Scan for the cell matching the given text and deliver its [x, y] coordinate at center. 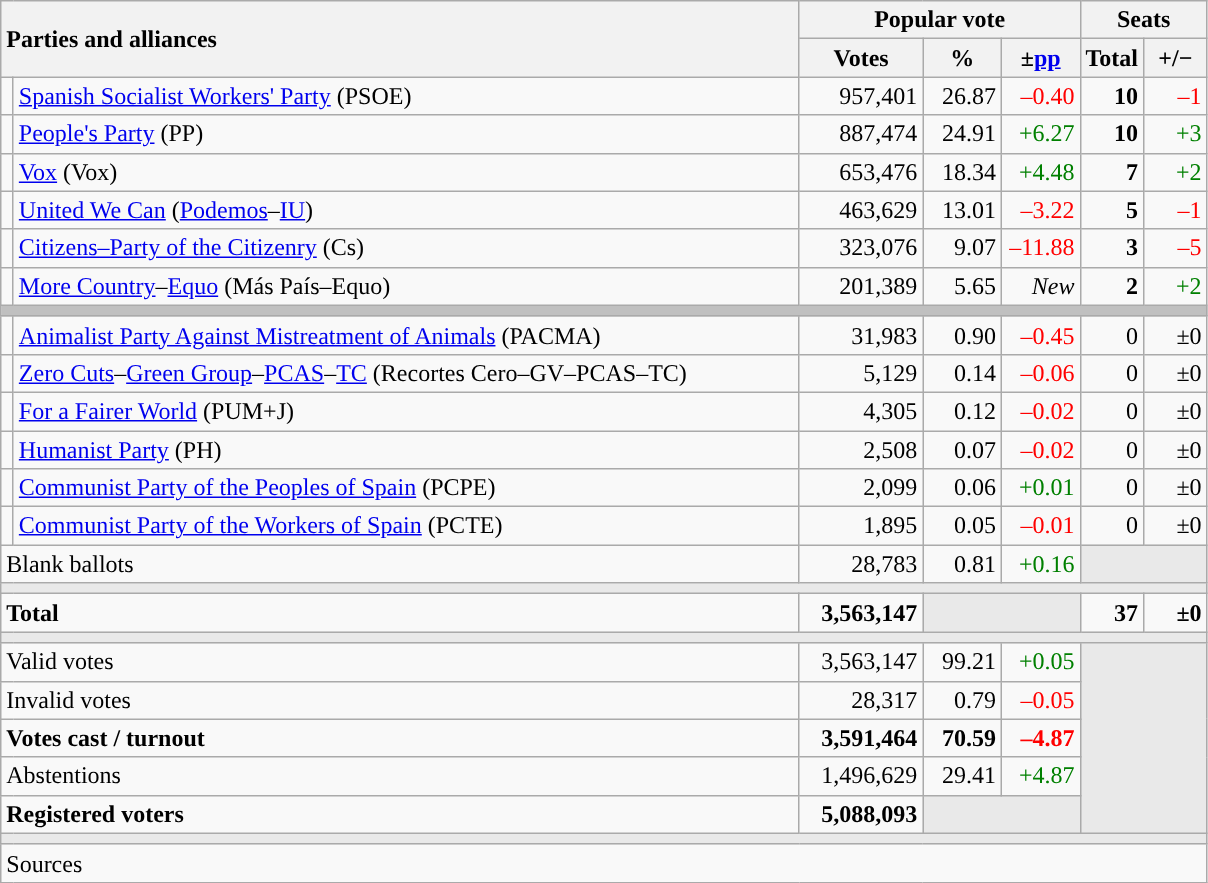
People's Party (PP) [406, 134]
New [1040, 286]
0.07 [962, 449]
United We Can (Podemos–IU) [406, 210]
Communist Party of the Workers of Spain (PCTE) [406, 526]
More Country–Equo (Más País–Equo) [406, 286]
–0.01 [1040, 526]
29.41 [962, 776]
0.90 [962, 335]
13.01 [962, 210]
3 [1112, 248]
+0.01 [1040, 488]
0.05 [962, 526]
–0.05 [1040, 700]
–3.22 [1040, 210]
4,305 [861, 411]
+0.05 [1040, 662]
0.12 [962, 411]
Parties and alliances [400, 39]
–5 [1176, 248]
70.59 [962, 738]
Registered voters [400, 814]
24.91 [962, 134]
7 [1112, 172]
0.79 [962, 700]
Invalid votes [400, 700]
5,129 [861, 373]
28,317 [861, 700]
37 [1112, 613]
Votes cast / turnout [400, 738]
–0.45 [1040, 335]
Animalist Party Against Mistreatment of Animals (PACMA) [406, 335]
+6.27 [1040, 134]
0.14 [962, 373]
0.81 [962, 564]
Vox (Vox) [406, 172]
+4.48 [1040, 172]
–4.87 [1040, 738]
Blank ballots [400, 564]
±pp [1040, 58]
99.21 [962, 662]
0.06 [962, 488]
31,983 [861, 335]
1,496,629 [861, 776]
18.34 [962, 172]
26.87 [962, 96]
+3 [1176, 134]
+0.16 [1040, 564]
201,389 [861, 286]
Communist Party of the Peoples of Spain (PCPE) [406, 488]
1,895 [861, 526]
Citizens–Party of the Citizenry (Cs) [406, 248]
653,476 [861, 172]
28,783 [861, 564]
323,076 [861, 248]
Sources [604, 863]
5,088,093 [861, 814]
463,629 [861, 210]
–0.40 [1040, 96]
957,401 [861, 96]
5 [1112, 210]
Valid votes [400, 662]
+/− [1176, 58]
Abstentions [400, 776]
3,591,464 [861, 738]
% [962, 58]
2,099 [861, 488]
2 [1112, 286]
Zero Cuts–Green Group–PCAS–TC (Recortes Cero–GV–PCAS–TC) [406, 373]
887,474 [861, 134]
Spanish Socialist Workers' Party (PSOE) [406, 96]
+4.87 [1040, 776]
Popular vote [940, 20]
Votes [861, 58]
5.65 [962, 286]
Humanist Party (PH) [406, 449]
For a Fairer World (PUM+J) [406, 411]
2,508 [861, 449]
–11.88 [1040, 248]
9.07 [962, 248]
Seats [1144, 20]
–0.06 [1040, 373]
